Output the (x, y) coordinate of the center of the cell containing the given text.  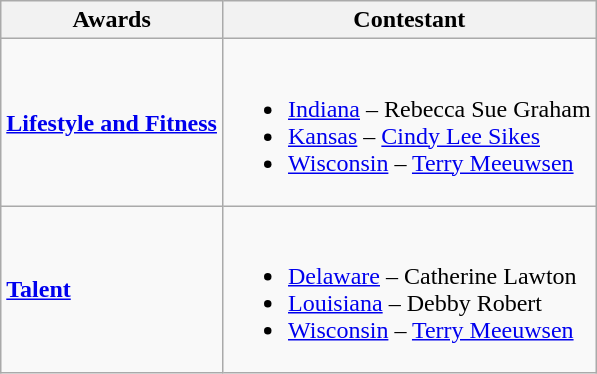
Delaware – Catherine Lawton Louisiana – Debby Robert Wisconsin – Terry Meeuwsen (409, 290)
Lifestyle and Fitness (112, 122)
Awards (112, 20)
Talent (112, 290)
Indiana – Rebecca Sue Graham Kansas – Cindy Lee Sikes Wisconsin – Terry Meeuwsen (409, 122)
Contestant (409, 20)
